Extract the (x, y) coordinate from the center of the cell holding the provided text.  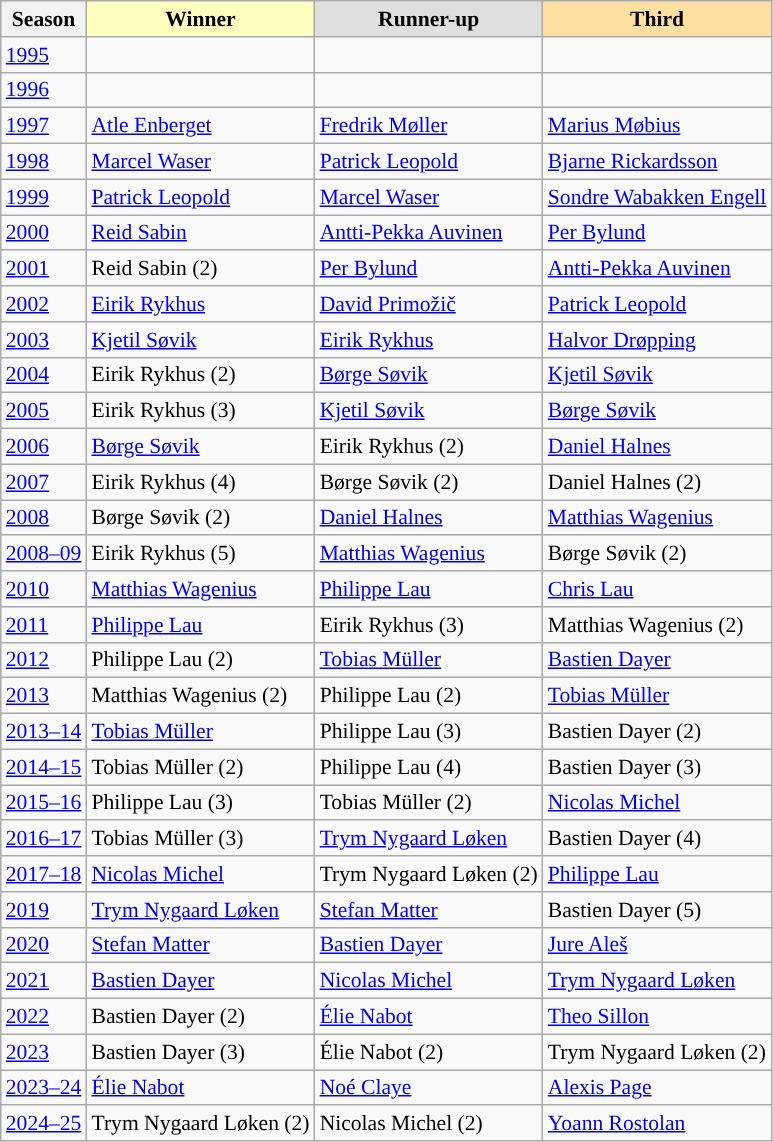
2011 (44, 625)
Yoann Rostolan (658, 1124)
2008 (44, 518)
1996 (44, 90)
Tobias Müller (3) (200, 839)
Winner (200, 19)
2020 (44, 945)
2017–18 (44, 874)
Reid Sabin (200, 233)
2003 (44, 340)
2004 (44, 375)
2006 (44, 447)
Marius Møbius (658, 126)
Sondre Wabakken Engell (658, 197)
Runner-up (429, 19)
Eirik Rykhus (5) (200, 554)
Halvor Drøpping (658, 340)
2001 (44, 269)
Bastien Dayer (4) (658, 839)
2022 (44, 1017)
1997 (44, 126)
2000 (44, 233)
Season (44, 19)
1995 (44, 55)
2008–09 (44, 554)
Noé Claye (429, 1088)
2021 (44, 981)
Fredrik Møller (429, 126)
2007 (44, 482)
2014–15 (44, 767)
2016–17 (44, 839)
2013 (44, 696)
David Primožič (429, 304)
2023 (44, 1052)
Nicolas Michel (2) (429, 1124)
Daniel Halnes (2) (658, 482)
2013–14 (44, 732)
Reid Sabin (2) (200, 269)
Third (658, 19)
2024–25 (44, 1124)
2002 (44, 304)
Theo Sillon (658, 1017)
Alexis Page (658, 1088)
2023–24 (44, 1088)
2005 (44, 411)
1998 (44, 162)
1999 (44, 197)
Philippe Lau (4) (429, 767)
Bastien Dayer (5) (658, 910)
Eirik Rykhus (4) (200, 482)
2012 (44, 660)
Atle Enberget (200, 126)
Bjarne Rickardsson (658, 162)
Jure Aleš (658, 945)
Chris Lau (658, 589)
Élie Nabot (2) (429, 1052)
2019 (44, 910)
2015–16 (44, 803)
2010 (44, 589)
